Identify which cell holds the provided text, then report its (x, y) central coordinate. 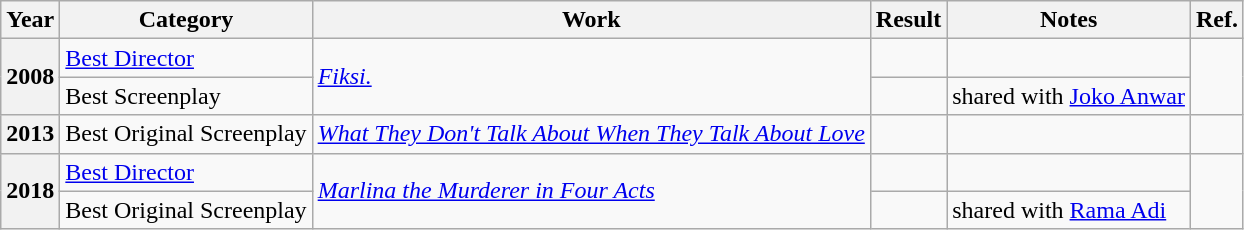
Category (186, 20)
Fiksi. (591, 77)
2018 (30, 191)
Work (591, 20)
Result (908, 20)
Notes (1069, 20)
shared with Rama Adi (1069, 210)
What They Don't Talk About When They Talk About Love (591, 134)
2013 (30, 134)
Year (30, 20)
shared with Joko Anwar (1069, 96)
Marlina the Murderer in Four Acts (591, 191)
Best Screenplay (186, 96)
2008 (30, 77)
Ref. (1216, 20)
